Determine the (x, y) coordinate at the center of the cell enclosing the given text.  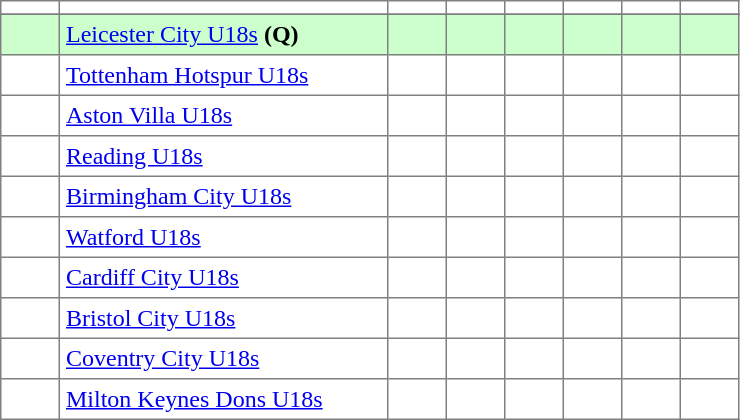
Bristol City U18s (223, 318)
Reading U18s (223, 156)
Aston Villa U18s (223, 115)
Coventry City U18s (223, 358)
Birmingham City U18s (223, 196)
Watford U18s (223, 237)
Milton Keynes Dons U18s (223, 399)
Cardiff City U18s (223, 277)
Leicester City U18s (Q) (223, 34)
Tottenham Hotspur U18s (223, 75)
